Return the [X, Y] coordinate for the center point of the cell that contains the specified text.  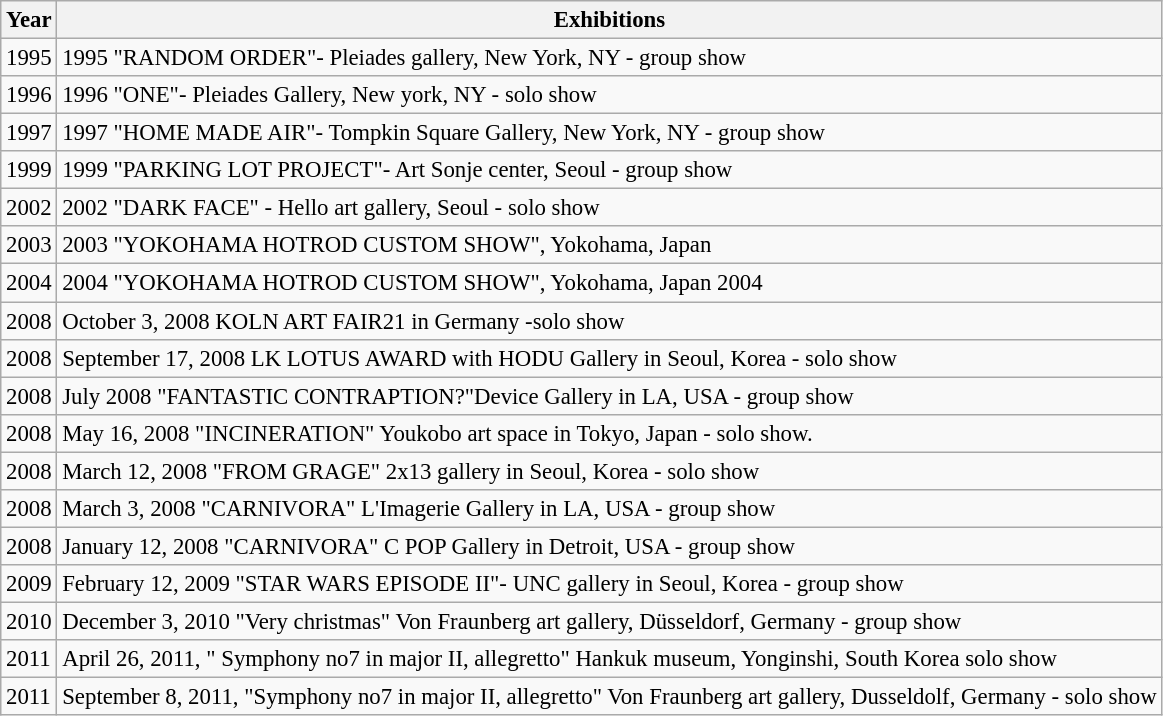
Exhibitions [610, 20]
Year [29, 20]
March 12, 2008 "FROM GRAGE" 2x13 gallery in Seoul, Korea - solo show [610, 471]
February 12, 2009 "STAR WARS EPISODE II"- UNC gallery in Seoul, Korea - group show [610, 584]
March 3, 2008 "CARNIVORA" L'Imagerie Gallery in LA, USA - group show [610, 509]
1999 [29, 170]
July 2008 "FANTASTIC CONTRAPTION?"Device Gallery in LA, USA - group show [610, 396]
1996 "ONE"- Pleiades Gallery, New york, NY - solo show [610, 95]
2002 "DARK FACE" - Hello art gallery, Seoul - solo show [610, 208]
2003 "YOKOHAMA HOTROD CUSTOM SHOW", Yokohama, Japan [610, 245]
2004 [29, 283]
1995 [29, 58]
2010 [29, 621]
January 12, 2008 "CARNIVORA" C POP Gallery in Detroit, USA - group show [610, 546]
1996 [29, 95]
April 26, 2011, " Symphony no7 in major II, allegretto" Hankuk museum, Yonginshi, South Korea solo show [610, 659]
2003 [29, 245]
October 3, 2008 KOLN ART FAIR21 in Germany -solo show [610, 321]
1999 "PARKING LOT PROJECT"- Art Sonje center, Seoul - group show [610, 170]
2004 "YOKOHAMA HOTROD CUSTOM SHOW", Yokohama, Japan 2004 [610, 283]
1997 [29, 133]
September 8, 2011, "Symphony no7 in major II, allegretto" Von Fraunberg art gallery, Dusseldolf, Germany - solo show [610, 697]
May 16, 2008 "INCINERATION" Youkobo art space in Tokyo, Japan - solo show. [610, 433]
1995 "RANDOM ORDER"- Pleiades gallery, New York, NY - group show [610, 58]
2002 [29, 208]
December 3, 2010 "Very christmas" Von Fraunberg art gallery, Düsseldorf, Germany - group show [610, 621]
2009 [29, 584]
September 17, 2008 LK LOTUS AWARD with HODU Gallery in Seoul, Korea - solo show [610, 358]
1997 "HOME MADE AIR"- Tompkin Square Gallery, New York, NY - group show [610, 133]
